Scan for the cell matching the given text and deliver its (x, y) coordinate at center. 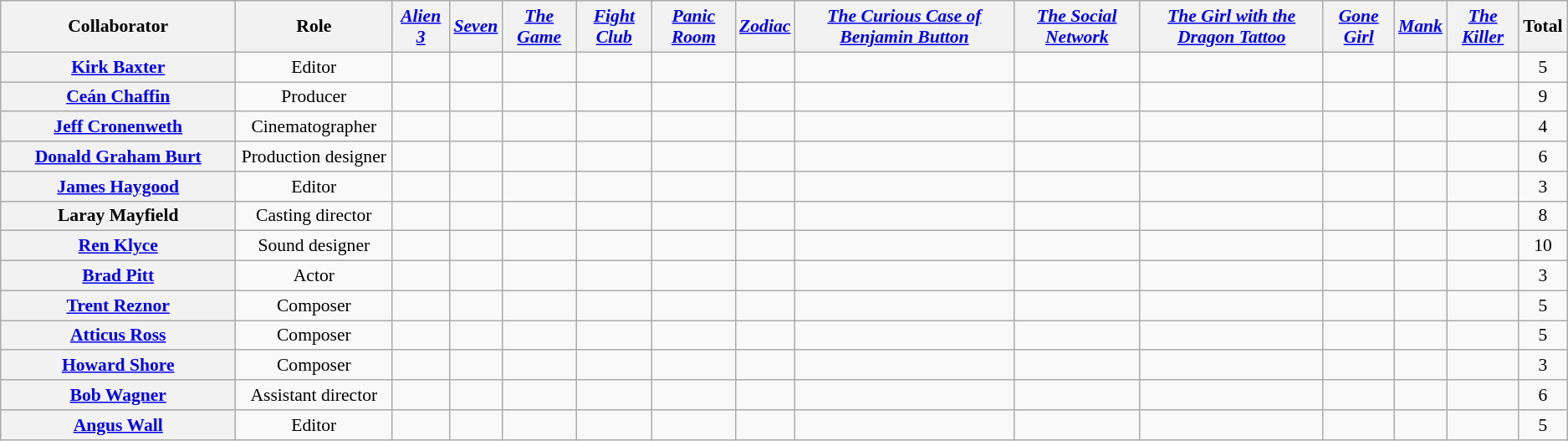
Ren Klyce (119, 246)
Role (314, 27)
9 (1542, 97)
Production designer (314, 156)
Angus Wall (119, 425)
Sound designer (314, 246)
Seven (475, 27)
4 (1542, 127)
Jeff Cronenweth (119, 127)
Kirk Baxter (119, 67)
Actor (314, 276)
Assistant director (314, 395)
Trent Reznor (119, 305)
Atticus Ross (119, 336)
Mank (1420, 27)
The Game (539, 27)
Howard Shore (119, 366)
Collaborator (119, 27)
Zodiac (764, 27)
Brad Pitt (119, 276)
10 (1542, 246)
Panic Room (694, 27)
Laray Mayfield (119, 216)
Donald Graham Burt (119, 156)
8 (1542, 216)
The Curious Case of Benjamin Button (904, 27)
The Killer (1483, 27)
The Social Network (1077, 27)
Total (1542, 27)
James Haygood (119, 187)
Ceán Chaffin (119, 97)
Producer (314, 97)
Alien 3 (421, 27)
Bob Wagner (119, 395)
Cinematographer (314, 127)
Casting director (314, 216)
Gone Girl (1358, 27)
Fight Club (614, 27)
The Girl with the Dragon Tattoo (1231, 27)
